Return [x, y] of the center of cell containing provided text 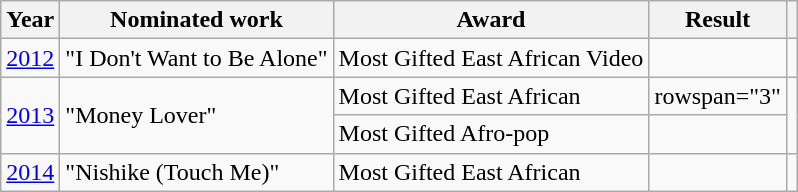
Nominated work [196, 20]
2012 [30, 58]
rowspan="3" [718, 96]
Most Gifted East African Video [491, 58]
"I Don't Want to Be Alone" [196, 58]
"Money Lover" [196, 115]
Most Gifted Afro-pop [491, 134]
2013 [30, 115]
2014 [30, 172]
Result [718, 20]
Year [30, 20]
"Nishike (Touch Me)" [196, 172]
Award [491, 20]
